Capture the cell that displays the provided text and extract its [x, y] central coordinate. 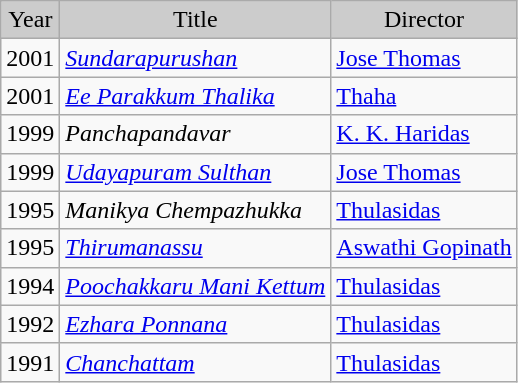
Thirumanassu [196, 248]
Thaha [424, 96]
Ee Parakkum Thalika [196, 96]
1994 [30, 286]
Aswathi Gopinath [424, 248]
Year [30, 20]
Panchapandavar [196, 134]
Ezhara Ponnana [196, 324]
Manikya Chempazhukka [196, 210]
1992 [30, 324]
Title [196, 20]
Poochakkaru Mani Kettum [196, 286]
Chanchattam [196, 362]
Udayapuram Sulthan [196, 172]
Director [424, 20]
1991 [30, 362]
K. K. Haridas [424, 134]
Sundarapurushan [196, 58]
